Pinpoint the cell where the given text exists, returning its [x, y] midpoint coordinate. 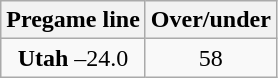
58 [210, 58]
Over/under [210, 20]
Utah –24.0 [74, 58]
Pregame line [74, 20]
